Provide the (x, y) coordinate of the cell's center where the given text is located.  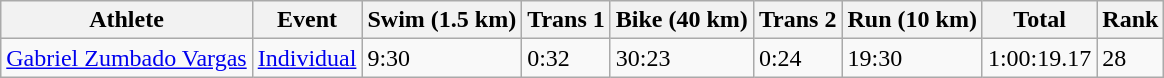
19:30 (912, 58)
0:32 (566, 58)
Athlete (126, 20)
Trans 2 (798, 20)
1:00:19.17 (1039, 58)
Trans 1 (566, 20)
Event (307, 20)
Rank (1130, 20)
30:23 (682, 58)
9:30 (442, 58)
28 (1130, 58)
Run (10 km) (912, 20)
Individual (307, 58)
Gabriel Zumbado Vargas (126, 58)
0:24 (798, 58)
Swim (1.5 km) (442, 20)
Bike (40 km) (682, 20)
Total (1039, 20)
